Determine the (x, y) coordinate at the center of the cell enclosing the given text.  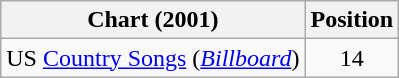
Position (352, 20)
US Country Songs (Billboard) (153, 58)
Chart (2001) (153, 20)
14 (352, 58)
